Locate the cell with the specified text and output its [X, Y] center coordinate. 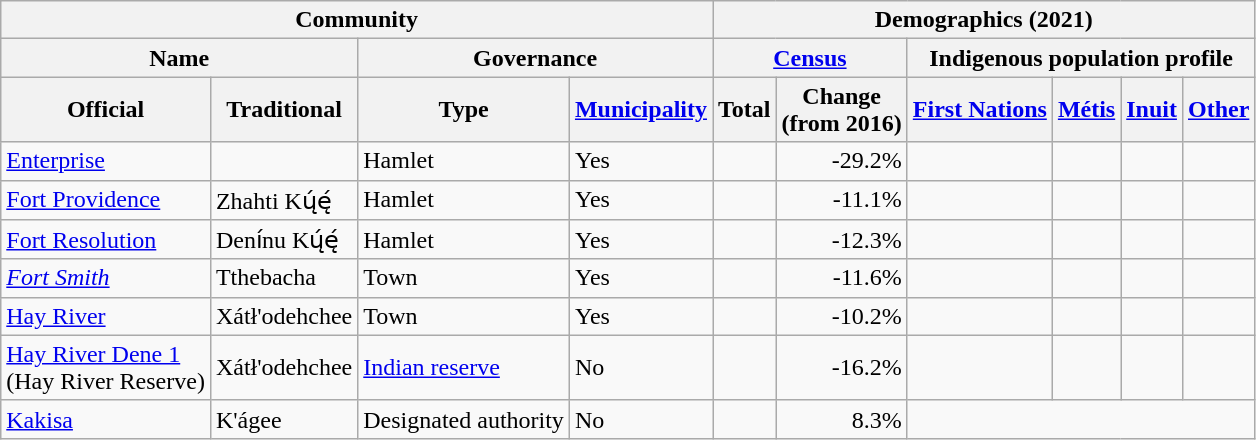
Governance [536, 58]
Fort Smith [106, 278]
Total [744, 110]
Name [180, 58]
Kakisa [106, 419]
Traditional [284, 110]
-12.3% [842, 240]
Indigenous population profile [1081, 58]
Fort Resolution [106, 240]
Enterprise [106, 161]
Demographics (2021) [983, 20]
Fort Providence [106, 200]
Zhahti Kų́ę́ [284, 200]
Indian reserve [464, 368]
Inuit [1152, 110]
-10.2% [842, 316]
Hay River Dene 1(Hay River Reserve) [106, 368]
Métis [1086, 110]
Hay River [106, 316]
Other [1218, 110]
K'ágee [284, 419]
Tthebacha [284, 278]
Designated authority [464, 419]
Census [810, 58]
-11.6% [842, 278]
Community [357, 20]
Denı́nu Kų́ę́ [284, 240]
First Nations [980, 110]
-11.1% [842, 200]
Municipality [640, 110]
Official [106, 110]
Change(from 2016) [842, 110]
8.3% [842, 419]
-29.2% [842, 161]
Type [464, 110]
-16.2% [842, 368]
